Return the (x, y) coordinate for the center point of the cell that contains the specified text.  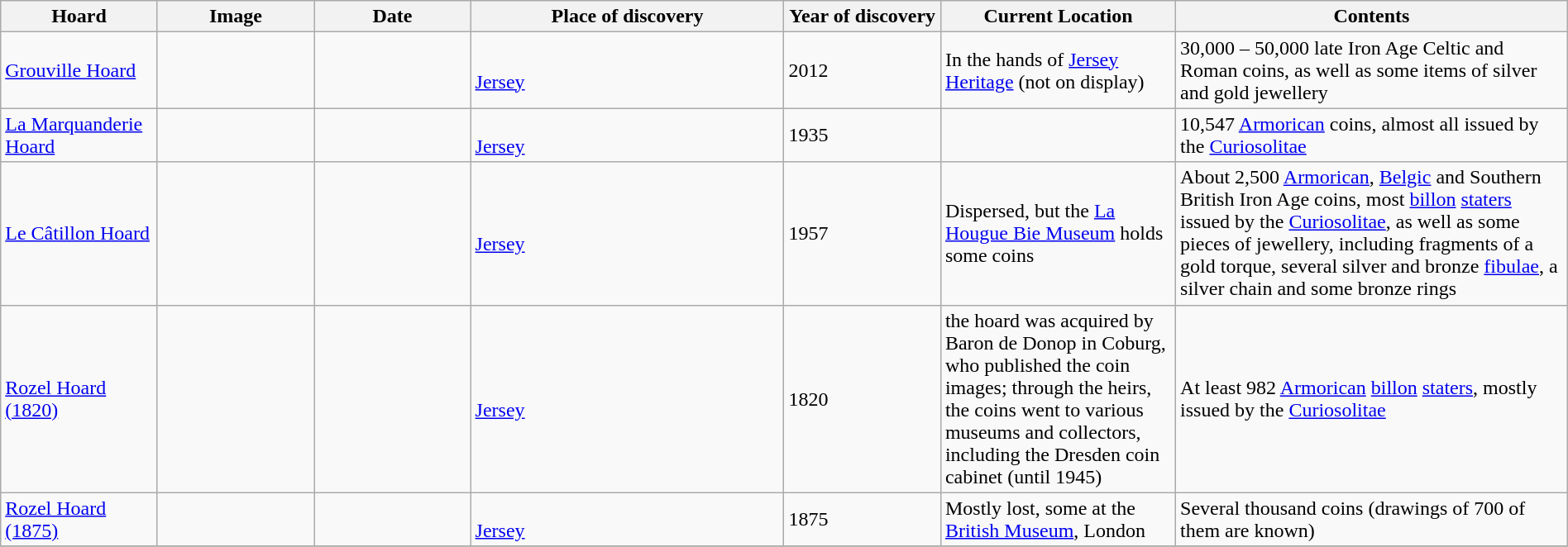
Several thousand coins (drawings of 700 of them are known) (1372, 519)
Rozel Hoard (1820) (79, 398)
Place of discovery (627, 17)
In the hands of Jersey Heritage (not on display) (1058, 70)
Rozel Hoard (1875) (79, 519)
Year of discovery (862, 17)
10,547 Armorican coins, almost all issued by the Curiosolitae (1372, 136)
1820 (862, 398)
Image (235, 17)
La Marquanderie Hoard (79, 136)
Grouville Hoard (79, 70)
1875 (862, 519)
Current Location (1058, 17)
Contents (1372, 17)
1957 (862, 233)
At least 982 Armorican billon staters, mostly issued by the Curiosolitae (1372, 398)
Date (392, 17)
2012 (862, 70)
Hoard (79, 17)
30,000 – 50,000 late Iron Age Celtic and Roman coins, as well as some items of silver and gold jewellery (1372, 70)
Mostly lost, some at the British Museum, London (1058, 519)
Dispersed, but the La Hougue Bie Museum holds some coins (1058, 233)
Le Câtillon Hoard (79, 233)
1935 (862, 136)
